Identify which cell holds the provided text, then report its (x, y) central coordinate. 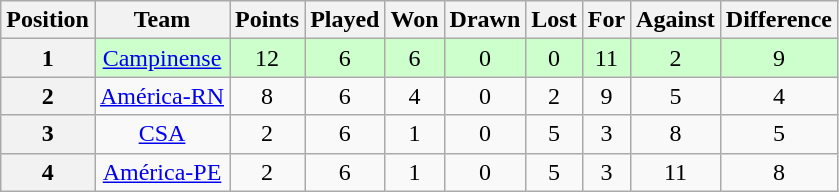
Points (268, 20)
CSA (162, 134)
Lost (554, 20)
América-RN (162, 96)
Played (345, 20)
12 (268, 58)
América-PE (162, 172)
Campinense (162, 58)
Difference (778, 20)
Position (48, 20)
Won (414, 20)
Against (676, 20)
Drawn (485, 20)
For (606, 20)
Team (162, 20)
